Capture the cell that displays the provided text and extract its (x, y) central coordinate. 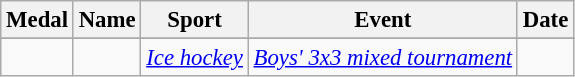
Boys' 3x3 mixed tournament (382, 58)
Medal (38, 20)
Event (382, 20)
Ice hockey (194, 58)
Sport (194, 20)
Name (107, 20)
Date (545, 20)
